Return (x, y) of the center of cell containing provided text 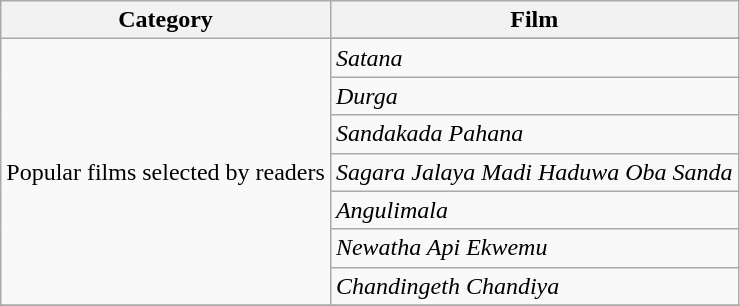
Category (166, 20)
Newatha Api Ekwemu (534, 248)
Sandakada Pahana (534, 134)
Durga (534, 96)
Popular films selected by readers (166, 172)
Angulimala (534, 210)
Chandingeth Chandiya (534, 286)
Satana (534, 58)
Sagara Jalaya Madi Haduwa Oba Sanda (534, 172)
Film (534, 20)
